Detect which cell encompasses the target text, then output its (x, y) center coordinate. 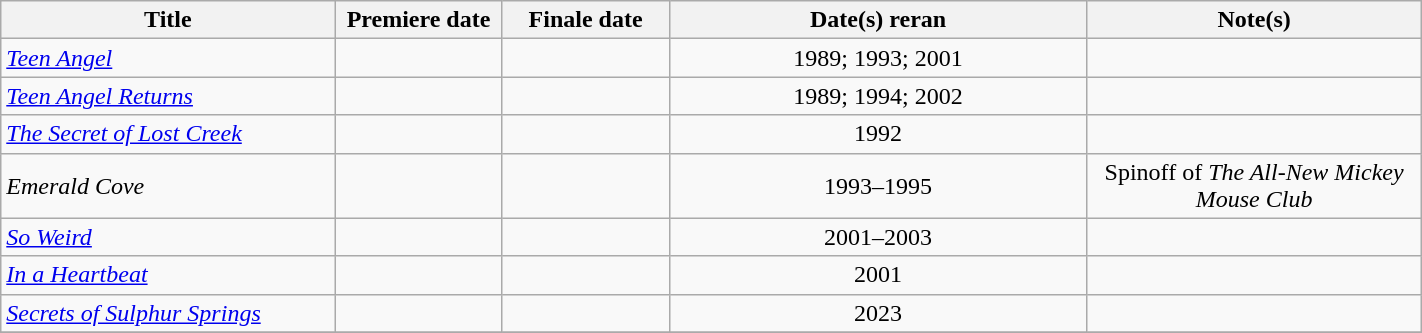
The Secret of Lost Creek (168, 134)
2001 (878, 275)
So Weird (168, 237)
In a Heartbeat (168, 275)
Finale date (586, 20)
Teen Angel Returns (168, 96)
Date(s) reran (878, 20)
Note(s) (1254, 20)
1989; 1994; 2002 (878, 96)
Emerald Cove (168, 186)
Teen Angel (168, 58)
2001–2003 (878, 237)
2023 (878, 313)
Spinoff of The All-New Mickey Mouse Club (1254, 186)
1992 (878, 134)
Title (168, 20)
Secrets of Sulphur Springs (168, 313)
1989; 1993; 2001 (878, 58)
1993–1995 (878, 186)
Premiere date (418, 20)
